Determine the [x, y] coordinate at the center of the cell enclosing the given text.  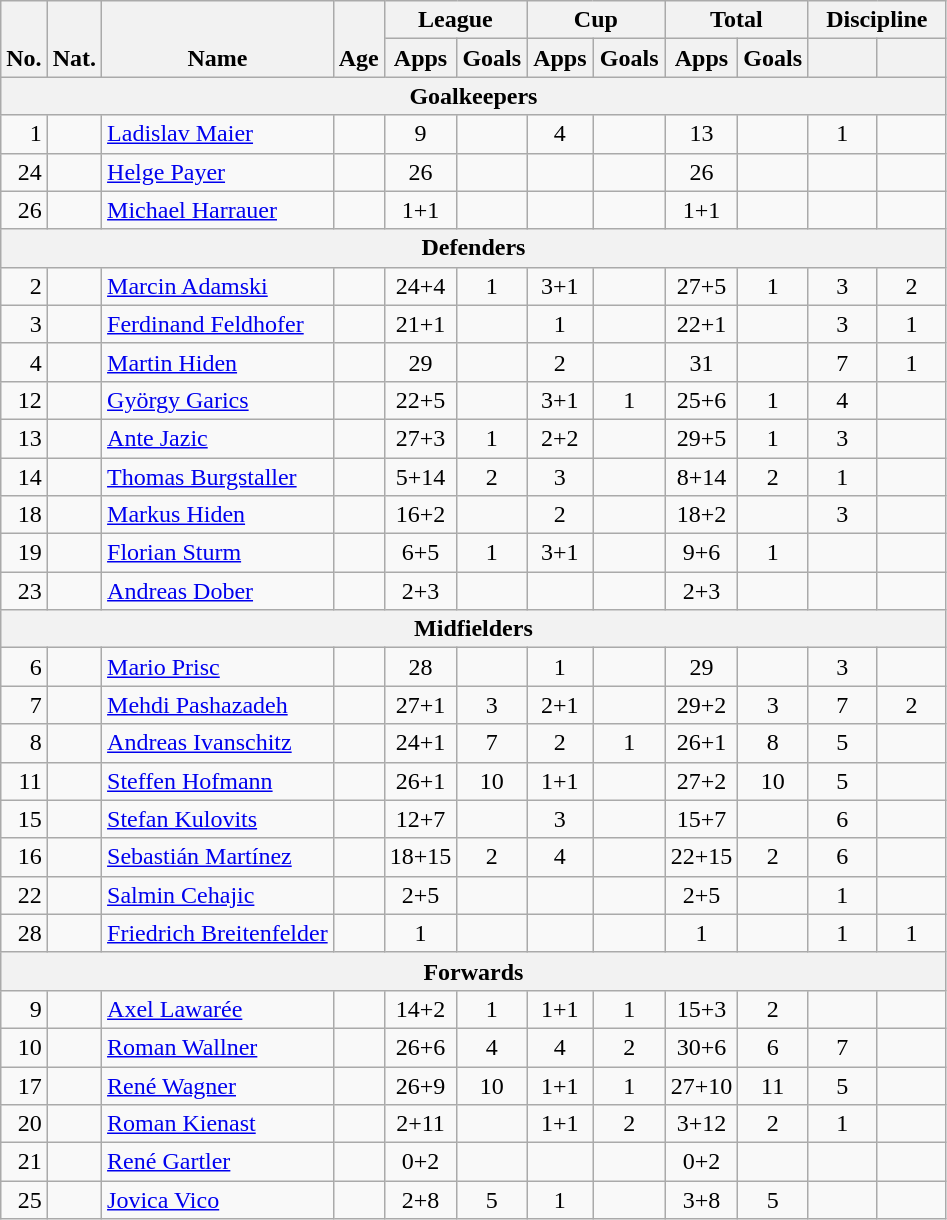
Michael Harrauer [218, 210]
René Gartler [218, 1162]
Nat. [74, 39]
12+7 [420, 819]
2+2 [560, 438]
Mehdi Pashazadeh [218, 705]
24+4 [420, 286]
18+15 [420, 857]
22+5 [420, 400]
31 [702, 362]
14+2 [420, 1009]
29+2 [702, 705]
Age [358, 39]
Ferdinand Feldhofer [218, 324]
15 [24, 819]
2+1 [560, 705]
23 [24, 591]
No. [24, 39]
8+14 [702, 477]
René Wagner [218, 1085]
Jovica Vico [218, 1200]
22 [24, 895]
Sebastián Martínez [218, 857]
Roman Wallner [218, 1047]
Thomas Burgstaller [218, 477]
21 [24, 1162]
25 [24, 1200]
15+7 [702, 819]
27+3 [420, 438]
2+11 [420, 1124]
18+2 [702, 515]
9+6 [702, 553]
16 [24, 857]
Cup [596, 20]
Andreas Dober [218, 591]
21+1 [420, 324]
26+6 [420, 1047]
Axel Lawarée [218, 1009]
15+3 [702, 1009]
Stefan Kulovits [218, 819]
Name [218, 39]
Andreas Ivanschitz [218, 743]
25+6 [702, 400]
Midfielders [474, 629]
22+1 [702, 324]
20 [24, 1124]
29+5 [702, 438]
Friedrich Breitenfelder [218, 933]
Helge Payer [218, 172]
League [455, 20]
Marcin Adamski [218, 286]
Defenders [474, 248]
12 [24, 400]
17 [24, 1085]
19 [24, 553]
27+1 [420, 705]
György Garics [218, 400]
6+5 [420, 553]
27+5 [702, 286]
Forwards [474, 971]
Discipline [878, 20]
16+2 [420, 515]
3+12 [702, 1124]
Steffen Hofmann [218, 781]
27+2 [702, 781]
3+8 [702, 1200]
27+10 [702, 1085]
30+6 [702, 1047]
Total [736, 20]
Salmin Cehajic [218, 895]
Martin Hiden [218, 362]
22+15 [702, 857]
5+14 [420, 477]
Goalkeepers [474, 96]
24+1 [420, 743]
Ante Jazic [218, 438]
26+9 [420, 1085]
Mario Prisc [218, 667]
2+8 [420, 1200]
Markus Hiden [218, 515]
Ladislav Maier [218, 134]
Florian Sturm [218, 553]
18 [24, 515]
24 [24, 172]
14 [24, 477]
Roman Kienast [218, 1124]
